Find where the given text appears and provide that cell's center as (x, y) coordinate. 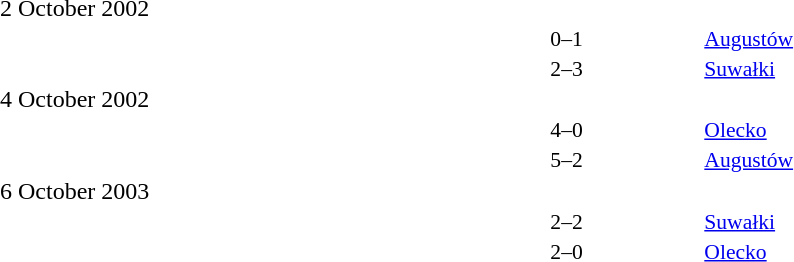
0–1 (566, 38)
2–2 (566, 222)
2–3 (566, 68)
5–2 (566, 160)
4–0 (566, 130)
